Scan for the cell matching the given text and deliver its (X, Y) coordinate at center. 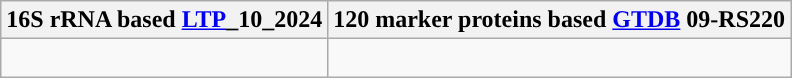
120 marker proteins based GTDB 09-RS220 (560, 20)
16S rRNA based LTP_10_2024 (164, 20)
